Pinpoint the cell where the given text exists, returning its (x, y) midpoint coordinate. 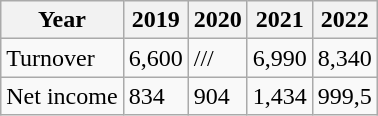
2021 (280, 20)
6,600 (156, 58)
834 (156, 96)
2022 (344, 20)
8,340 (344, 58)
904 (218, 96)
Turnover (62, 58)
999,5 (344, 96)
6,990 (280, 58)
Net income (62, 96)
1,434 (280, 96)
2020 (218, 20)
Year (62, 20)
/// (218, 58)
2019 (156, 20)
